Pinpoint the cell where the given text exists, returning its (X, Y) midpoint coordinate. 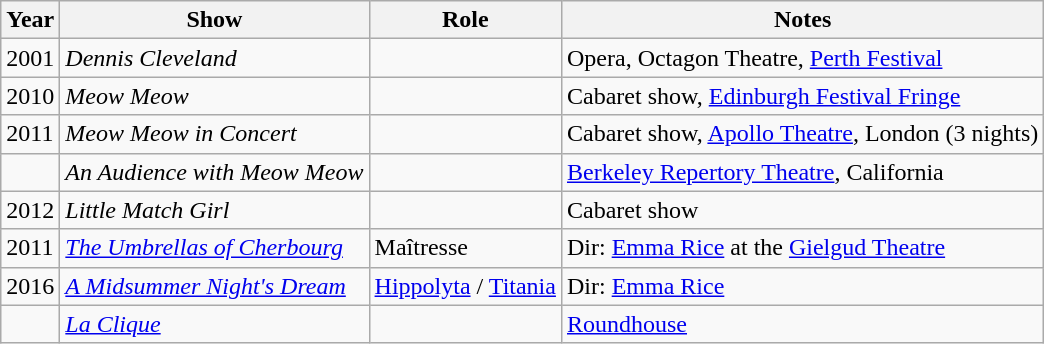
Opera, Octagon Theatre, Perth Festival (802, 58)
Cabaret show, Edinburgh Festival Fringe (802, 96)
Roundhouse (802, 324)
Little Match Girl (214, 210)
Year (30, 20)
Meow Meow (214, 96)
2012 (30, 210)
Notes (802, 20)
Cabaret show (802, 210)
2016 (30, 286)
2010 (30, 96)
Cabaret show, Apollo Theatre, London (3 nights) (802, 134)
2001 (30, 58)
Meow Meow in Concert (214, 134)
Dennis Cleveland (214, 58)
An Audience with Meow Meow (214, 172)
Show (214, 20)
A Midsummer Night's Dream (214, 286)
Role (465, 20)
La Clique (214, 324)
Hippolyta / Titania (465, 286)
Dir: Emma Rice (802, 286)
The Umbrellas of Cherbourg (214, 248)
Maîtresse (465, 248)
Dir: Emma Rice at the Gielgud Theatre (802, 248)
Berkeley Repertory Theatre, California (802, 172)
